Output the (x, y) coordinate of the center of the cell containing the given text.  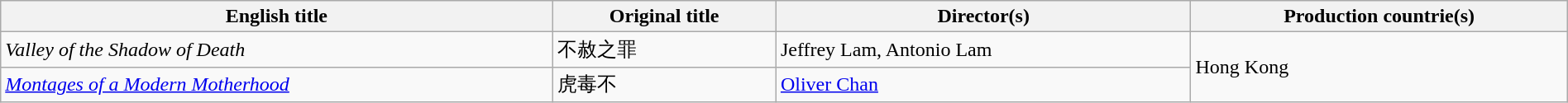
Montages of a Modern Motherhood (276, 84)
Jeffrey Lam, Antonio Lam (983, 49)
Valley of the Shadow of Death (276, 49)
Production countrie(s) (1379, 16)
English title (276, 16)
不赦之罪 (664, 49)
Director(s) (983, 16)
Oliver Chan (983, 84)
Original title (664, 16)
虎毒不 (664, 84)
Hong Kong (1379, 68)
